Search for the cell housing the specified text and yield its [X, Y] center coordinate. 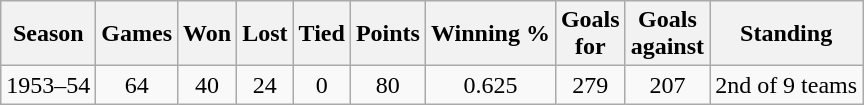
Won [208, 34]
1953–54 [48, 85]
Lost [265, 34]
64 [137, 85]
Winning % [490, 34]
2nd of 9 teams [786, 85]
Points [388, 34]
24 [265, 85]
207 [667, 85]
Season [48, 34]
0.625 [490, 85]
Games [137, 34]
80 [388, 85]
40 [208, 85]
Standing [786, 34]
279 [590, 85]
Goalsagainst [667, 34]
Tied [322, 34]
0 [322, 85]
Goalsfor [590, 34]
